Detect which cell encompasses the target text, then output its (X, Y) center coordinate. 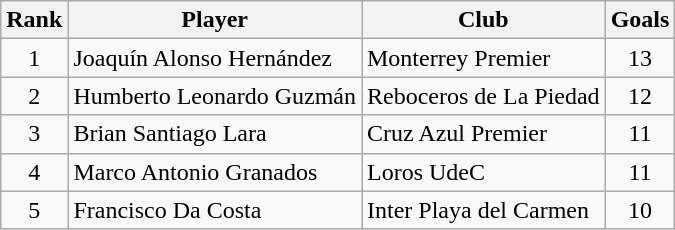
12 (640, 96)
Reboceros de La Piedad (484, 96)
Humberto Leonardo Guzmán (215, 96)
Francisco Da Costa (215, 210)
Player (215, 20)
2 (34, 96)
5 (34, 210)
10 (640, 210)
Joaquín Alonso Hernández (215, 58)
1 (34, 58)
4 (34, 172)
Brian Santiago Lara (215, 134)
Goals (640, 20)
Club (484, 20)
3 (34, 134)
Marco Antonio Granados (215, 172)
Rank (34, 20)
Inter Playa del Carmen (484, 210)
Cruz Azul Premier (484, 134)
Loros UdeC (484, 172)
Monterrey Premier (484, 58)
13 (640, 58)
